Pinpoint the cell where the given text exists, returning its (X, Y) midpoint coordinate. 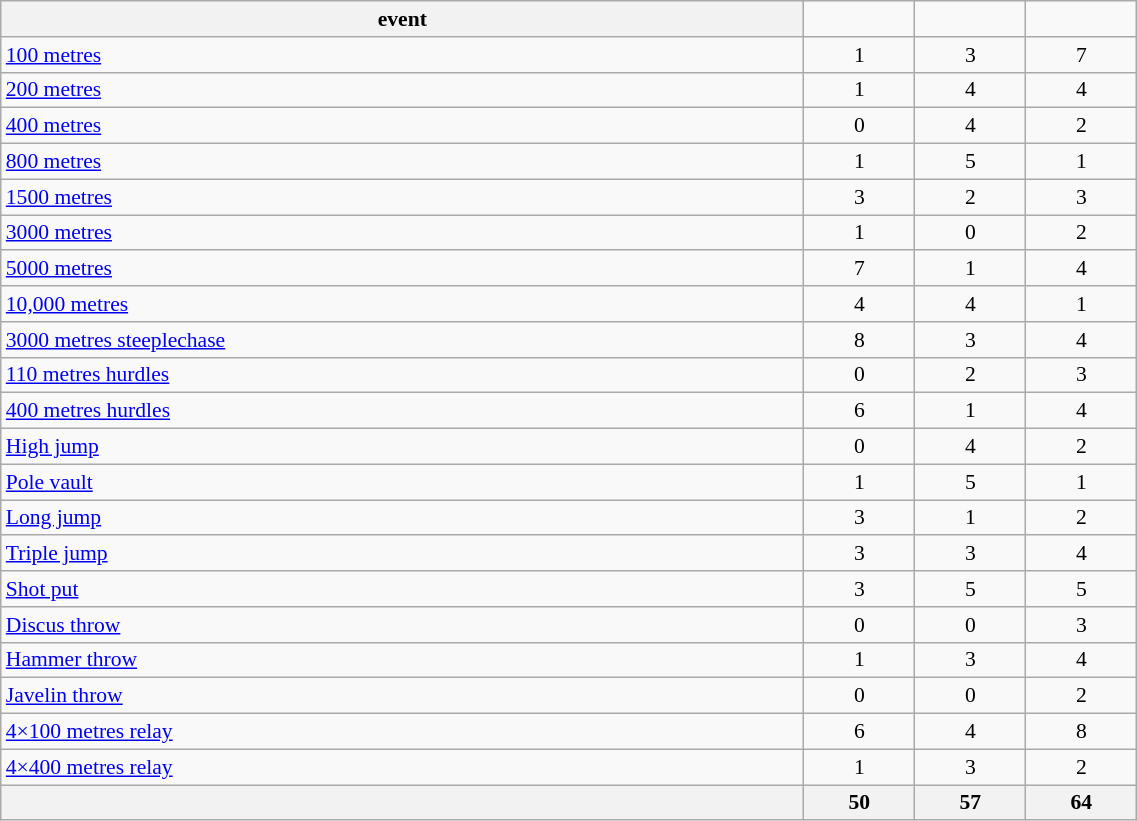
1500 metres (402, 197)
4×400 metres relay (402, 767)
4×100 metres relay (402, 732)
200 metres (402, 90)
400 metres (402, 126)
800 metres (402, 162)
Shot put (402, 589)
57 (970, 803)
event (402, 19)
5000 metres (402, 269)
Hammer throw (402, 660)
High jump (402, 447)
110 metres hurdles (402, 375)
64 (1082, 803)
Discus throw (402, 625)
Triple jump (402, 554)
3000 metres steeplechase (402, 340)
100 metres (402, 55)
400 metres hurdles (402, 411)
Pole vault (402, 482)
10,000 metres (402, 304)
Long jump (402, 518)
3000 metres (402, 233)
50 (860, 803)
Javelin throw (402, 696)
